Provide the [x, y] coordinate of the cell's center where the given text is located.  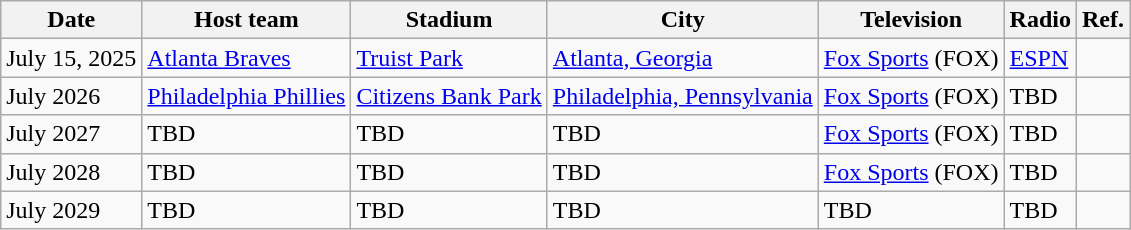
Atlanta Braves [246, 58]
Stadium [449, 20]
Atlanta, Georgia [682, 58]
Television [911, 20]
City [682, 20]
Radio [1040, 20]
July 15, 2025 [72, 58]
Host team [246, 20]
July 2029 [72, 210]
July 2027 [72, 134]
Ref. [1102, 20]
Truist Park [449, 58]
Philadelphia Phillies [246, 96]
Date [72, 20]
July 2026 [72, 96]
Philadelphia, Pennsylvania [682, 96]
ESPN [1040, 58]
Citizens Bank Park [449, 96]
July 2028 [72, 172]
